Determine the [x, y] coordinate at the center of the cell enclosing the given text.  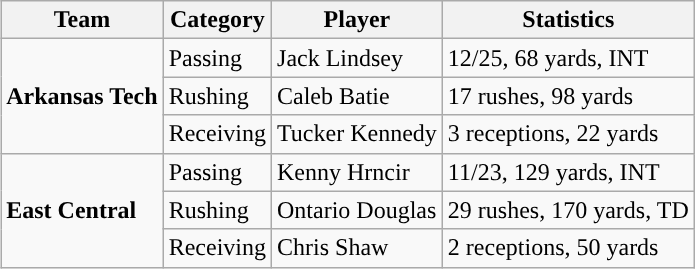
Chris Shaw [358, 248]
11/23, 129 yards, INT [568, 172]
Team [82, 20]
East Central [82, 210]
3 receptions, 22 yards [568, 134]
2 receptions, 50 yards [568, 248]
17 rushes, 98 yards [568, 96]
Player [358, 20]
Kenny Hrncir [358, 172]
Arkansas Tech [82, 96]
Caleb Batie [358, 96]
29 rushes, 170 yards, TD [568, 210]
Jack Lindsey [358, 58]
Statistics [568, 20]
12/25, 68 yards, INT [568, 58]
Tucker Kennedy [358, 134]
Ontario Douglas [358, 210]
Category [217, 20]
